Find where the given text appears and provide that cell's center as (x, y) coordinate. 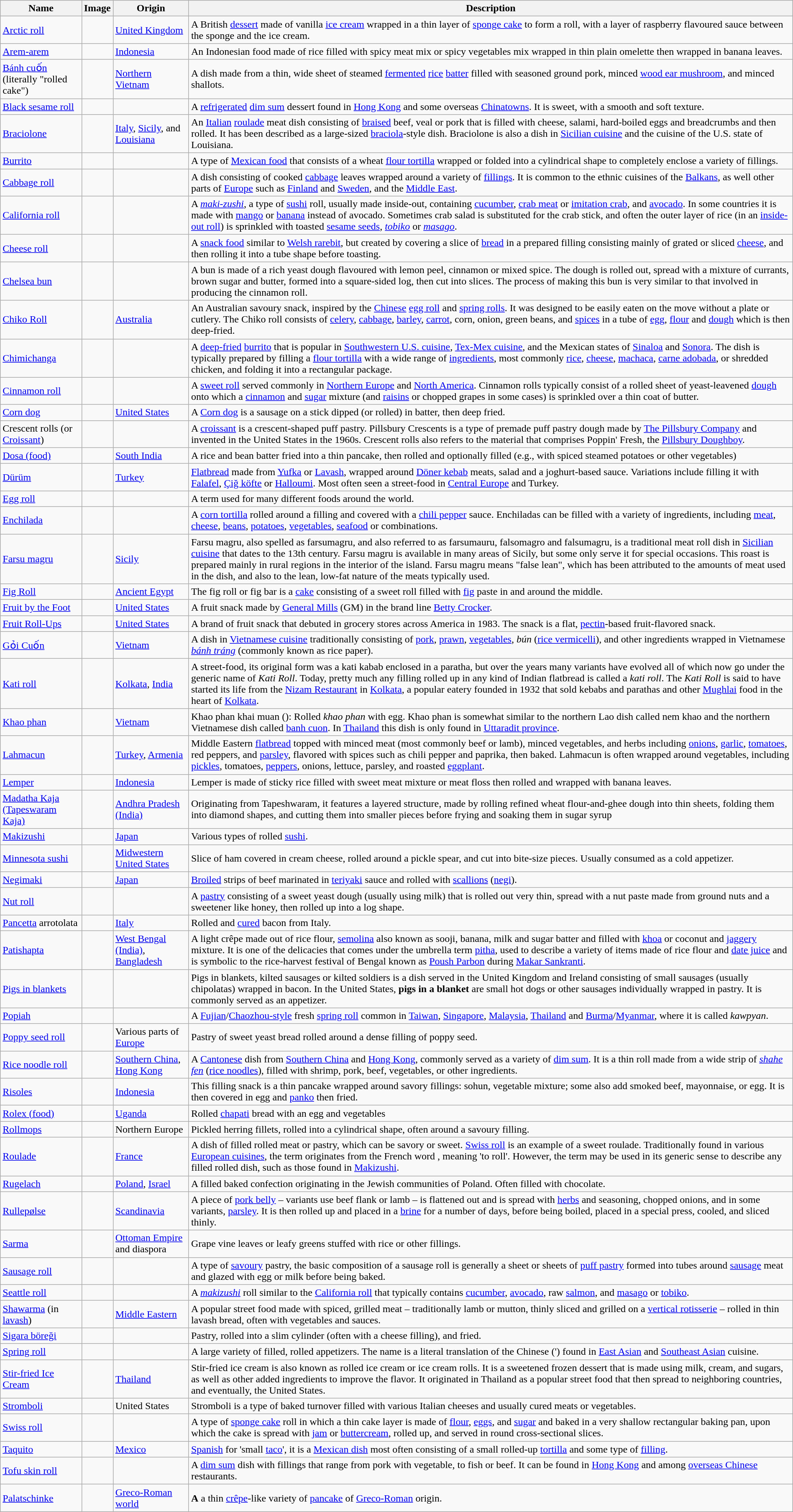
A fruit snack made by General Mills (GM) in the brand line Betty Crocker. (491, 608)
A Corn dog is a sausage on a stick dipped (or rolled) in batter, then deep fried. (491, 412)
Southern China, Hong Kong (151, 1065)
Stromboli (41, 1406)
Northern Vietnam (151, 79)
Sarma (41, 1244)
The fig roll or fig bar is a cake consisting of a sweet roll filled with fig paste in and around the middle. (491, 592)
Arctic roll (41, 30)
Kolkata, India (151, 683)
Chelsea bun (41, 281)
Rolled and cured bacon from Italy. (491, 923)
Tofu skin roll (41, 1471)
Pickled herring fillets, rolled into a cylindrical shape, often around a savoury filling. (491, 1129)
Poppy seed roll (41, 1037)
Gỏi Cuốn (41, 645)
Rolex (food) (41, 1113)
Ancient Egypt (151, 592)
West Bengal (India), Bangladesh (151, 950)
Palatschinke (41, 1498)
Italy, Sicily, and Louisiana (151, 134)
Grape vine leaves or leafy greens stuffed with rice or other fillings. (491, 1244)
Chiko Roll (41, 320)
A term used for many different foods around the world. (491, 499)
Origin (151, 8)
Cabbage roll (41, 182)
Seattle roll (41, 1292)
Rullepølse (41, 1211)
A rice and bean batter fried into a thin pancake, then rolled and optionally filled (e.g., with spiced steamed potatoes or other vegetables) (491, 455)
Australia (151, 320)
Enchilada (41, 520)
Various parts of Europe (151, 1037)
Ottoman Empire and diaspora (151, 1244)
Stromboli is a type of baked turnover filled with various Italian cheeses and usually cured meats or vegetables. (491, 1406)
United Kingdom (151, 30)
Fig Roll (41, 592)
Spanish for 'small taco', it is a Mexican dish most often consisting of a small rolled-up tortilla and some type of filling. (491, 1449)
Stir-fried Ice Cream (41, 1379)
Rolled chapati bread with an egg and vegetables (491, 1113)
A makizushi roll similar to the California roll that typically contains cucumber, avocado, raw salmon, and masago or tobiko. (491, 1292)
Description (491, 8)
Makizushi (41, 837)
Mexico (151, 1449)
Risoles (41, 1092)
Khao phan (41, 722)
Thailand (151, 1379)
Rollmops (41, 1129)
Cheese roll (41, 248)
Rugelach (41, 1184)
Kati roll (41, 683)
Cinnamon roll (41, 391)
Lahmacun (41, 755)
South India (151, 455)
Minnesota sushi (41, 858)
Andhra Pradesh (India) (151, 809)
Turkey (151, 477)
Negimaki (41, 880)
Patishapta (41, 950)
Pastry, rolled into a slim cylinder (often with a cheese filling), and fried. (491, 1335)
A refrigerated dim sum dessert found in Hong Kong and some overseas Chinatowns. It is sweet, with a smooth and soft texture. (491, 107)
Italy (151, 923)
Greco-Roman world (151, 1498)
Broiled strips of beef marinated in teriyaki sauce and rolled with scallions (negi). (491, 880)
Spring roll (41, 1351)
Turkey, Armenia (151, 755)
Farsu magru (41, 559)
Black sesame roll (41, 107)
Northern Europe (151, 1129)
Lemper (41, 782)
Poland, Israel (151, 1184)
Slice of ham covered in cream cheese, rolled around a pickle spear, and cut into bite-size pieces. Usually consumed as a cold appetizer. (491, 858)
Madatha Kaja (Tapeswaram Kaja) (41, 809)
Pastry of sweet yeast bread rolled around a dense filling of poppy seed. (491, 1037)
Scandinavia (151, 1211)
A a thin crêpe-like variety of pancake of Greco-Roman origin. (491, 1498)
Nut roll (41, 901)
Dosa (food) (41, 455)
Swiss roll (41, 1428)
Roulade (41, 1156)
A large variety of filled, rolled appetizers. The name is a literal translation of the Chinese (') found in East Asian and Southeast Asian cuisine. (491, 1351)
Popiah (41, 1016)
Taquito (41, 1449)
A dish made from a thin, wide sheet of steamed fermented rice batter filled with seasoned ground pork, minced wood ear mushroom, and minced shallots. (491, 79)
Lemper is made of sticky rice filled with sweet meat mixture or meat floss then rolled and wrapped with banana leaves. (491, 782)
Sicily (151, 559)
Sausage roll (41, 1271)
Corn dog (41, 412)
Shawarma (in lavash) (41, 1314)
Arem-arem (41, 51)
France (151, 1156)
Middle Eastern (151, 1314)
Fruit by the Foot (41, 608)
A Fujian/Chaozhou-style fresh spring roll common in Taiwan, Singapore, Malaysia, Thailand and Burma/Myanmar, where it is called kawpyan. (491, 1016)
Braciolone (41, 134)
Various types of rolled sushi. (491, 837)
Midwestern United States (151, 858)
A brand of fruit snack that debuted in grocery stores across America in 1983. The snack is a flat, pectin-based fruit-flavored snack. (491, 624)
Burrito (41, 161)
Egg roll (41, 499)
Uganda (151, 1113)
An Indonesian food made of rice filled with spicy meat mix or spicy vegetables mix wrapped in thin plain omelette then wrapped in banana leaves. (491, 51)
Bánh cuốn (literally "rolled cake") (41, 79)
Image (97, 8)
Rice noodle roll (41, 1065)
A filled baked confection originating in the Jewish communities of Poland. Often filled with chocolate. (491, 1184)
California roll (41, 215)
Pigs in blankets (41, 989)
Sigara böreği (41, 1335)
Crescent rolls (or Croissant) (41, 434)
Fruit Roll-Ups (41, 624)
Name (41, 8)
Chimichanga (41, 358)
Pancetta arrotolata (41, 923)
Dürüm (41, 477)
